Search for the cell housing the specified text and yield its [X, Y] center coordinate. 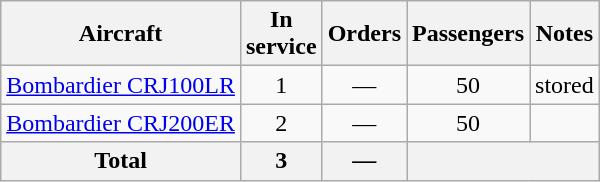
Total [121, 161]
Passengers [468, 34]
3 [281, 161]
1 [281, 85]
stored [565, 85]
Notes [565, 34]
2 [281, 123]
Orders [364, 34]
Aircraft [121, 34]
Bombardier CRJ200ER [121, 123]
Bombardier CRJ100LR [121, 85]
In service [281, 34]
